Provide the [x, y] coordinate of the cell's center where the given text is located.  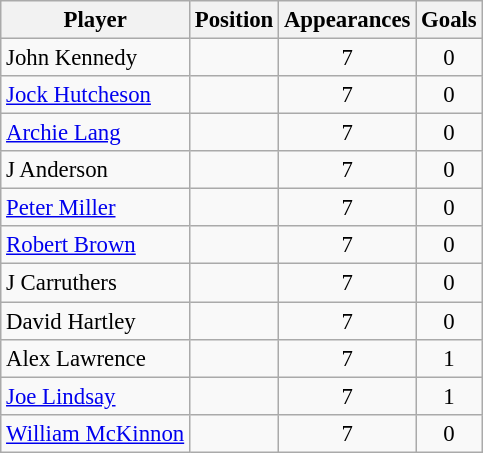
John Kennedy [96, 58]
Appearances [348, 20]
Alex Lawrence [96, 358]
David Hartley [96, 321]
Peter Miller [96, 208]
Joe Lindsay [96, 396]
Player [96, 20]
Robert Brown [96, 245]
J Carruthers [96, 283]
Position [234, 20]
Jock Hutcheson [96, 95]
William McKinnon [96, 433]
Goals [449, 20]
Archie Lang [96, 133]
J Anderson [96, 170]
